Return [x, y] of the center of cell containing provided text 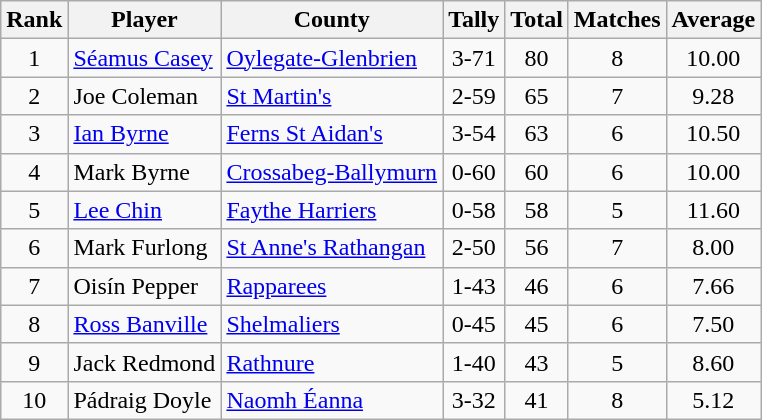
1-40 [474, 362]
Ian Byrne [144, 134]
8.00 [714, 248]
60 [537, 172]
43 [537, 362]
2 [34, 96]
Total [537, 20]
10 [34, 400]
St Martin's [332, 96]
63 [537, 134]
2-59 [474, 96]
Average [714, 20]
5.12 [714, 400]
9 [34, 362]
4 [34, 172]
10.50 [714, 134]
Mark Byrne [144, 172]
7.50 [714, 324]
Matches [617, 20]
0-60 [474, 172]
9.28 [714, 96]
58 [537, 210]
Oisín Pepper [144, 286]
Ross Banville [144, 324]
3 [34, 134]
Jack Redmond [144, 362]
0-45 [474, 324]
45 [537, 324]
Rank [34, 20]
2-50 [474, 248]
Player [144, 20]
3-32 [474, 400]
Joe Coleman [144, 96]
8.60 [714, 362]
41 [537, 400]
56 [537, 248]
Crossabeg-Ballymurn [332, 172]
Faythe Harriers [332, 210]
Oylegate-Glenbrien [332, 58]
Mark Furlong [144, 248]
Rathnure [332, 362]
11.60 [714, 210]
Rapparees [332, 286]
Séamus Casey [144, 58]
3-54 [474, 134]
1 [34, 58]
1-43 [474, 286]
3-71 [474, 58]
46 [537, 286]
80 [537, 58]
0-58 [474, 210]
Shelmaliers [332, 324]
St Anne's Rathangan [332, 248]
65 [537, 96]
Tally [474, 20]
7.66 [714, 286]
Ferns St Aidan's [332, 134]
Lee Chin [144, 210]
Naomh Éanna [332, 400]
County [332, 20]
Pádraig Doyle [144, 400]
